Scan for the cell matching the given text and deliver its (X, Y) coordinate at center. 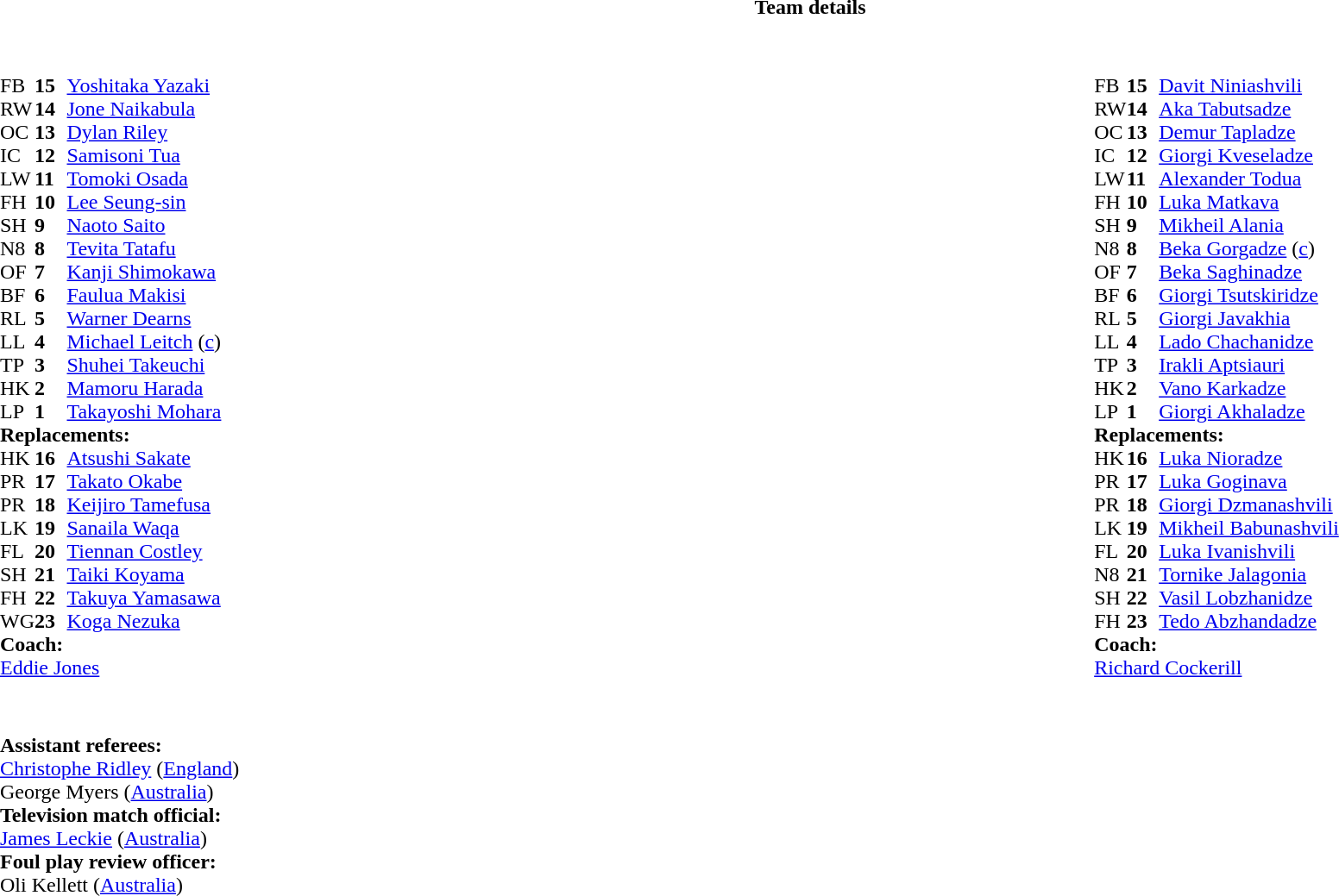
Eddie Jones (110, 667)
Irakli Aptsiauri (1249, 366)
Mikheil Alania (1249, 226)
Takayoshi Mohara (143, 412)
Aka Tabutsadze (1249, 109)
Shuhei Takeuchi (143, 366)
Giorgi Akhaladze (1249, 412)
Luka Matkava (1249, 202)
Warner Dearns (143, 319)
Michael Leitch (c) (143, 341)
Yoshitaka Yazaki (143, 86)
Giorgi Javakhia (1249, 319)
Mamoru Harada (143, 388)
Demur Tapladze (1249, 133)
Kanji Shimokawa (143, 273)
Naoto Saito (143, 226)
Vano Karkadze (1249, 388)
Samisoni Tua (143, 155)
Tiennan Costley (143, 552)
Luka Nioradze (1249, 459)
Tevita Tatafu (143, 248)
Keijiro Tamefusa (143, 505)
Giorgi Kveseladze (1249, 155)
Beka Gorgadze (c) (1249, 248)
Luka Goginava (1249, 481)
Atsushi Sakate (143, 459)
Dylan Riley (143, 133)
WG (17, 621)
Sanaila Waqa (143, 528)
Tedo Abzhandadze (1249, 621)
Beka Saghinadze (1249, 273)
Jone Naikabula (143, 109)
Taiki Koyama (143, 574)
Koga Nezuka (143, 621)
Giorgi Dzmanashvili (1249, 505)
Giorgi Tsutskiridze (1249, 295)
Faulua Makisi (143, 295)
Vasil Lobzhanidze (1249, 598)
Lado Chachanidze (1249, 341)
Lee Seung-sin (143, 202)
Alexander Todua (1249, 179)
Tornike Jalagonia (1249, 574)
Takato Okabe (143, 481)
Mikheil Babunashvili (1249, 528)
Takuya Yamasawa (143, 598)
Tomoki Osada (143, 179)
Davit Niniashvili (1249, 86)
Richard Cockerill (1216, 667)
Luka Ivanishvili (1249, 552)
